Capture the cell that displays the provided text and extract its [X, Y] central coordinate. 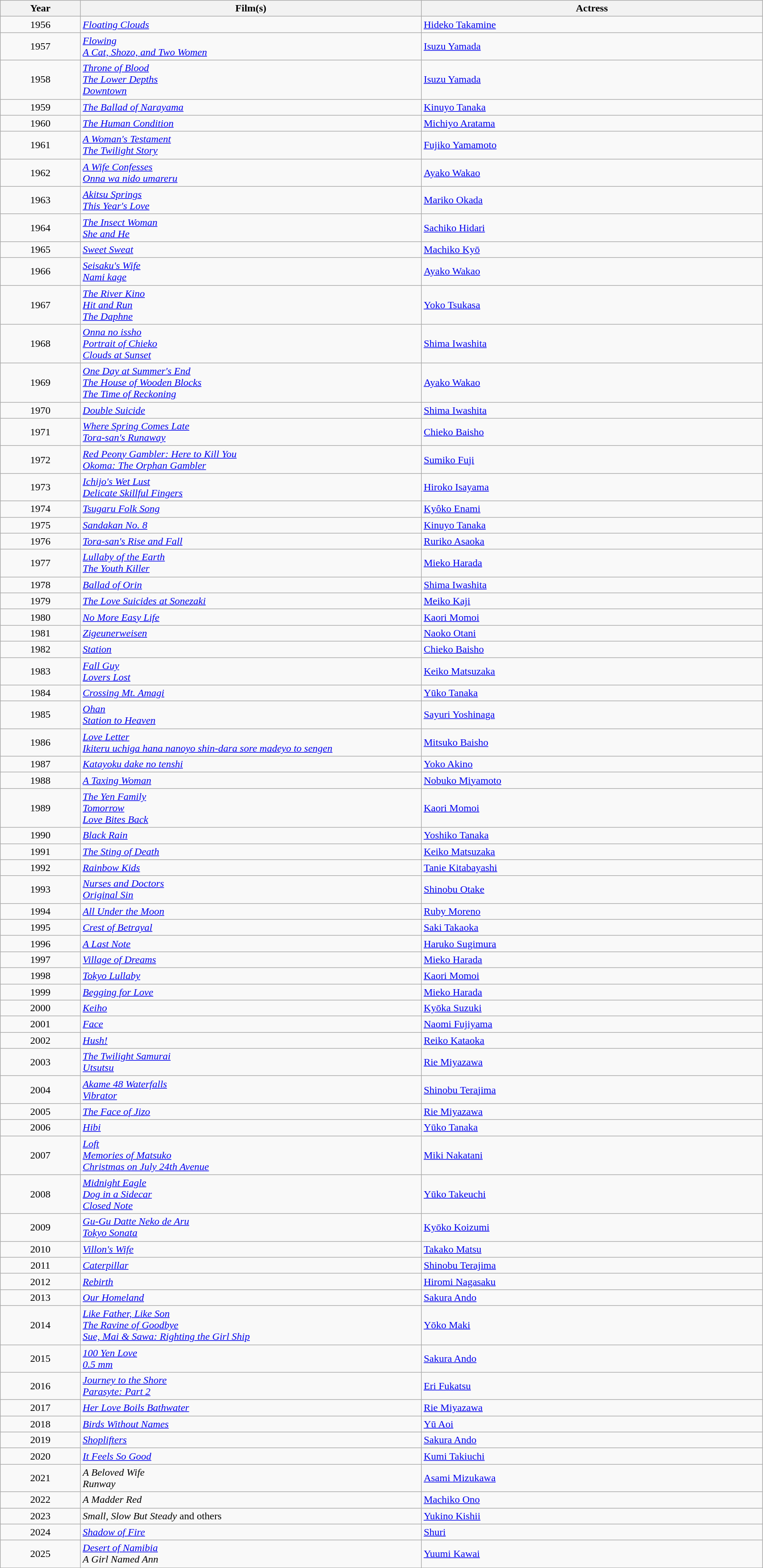
1972 [41, 460]
1989 [41, 808]
2011 [41, 1265]
Michiyo Aratama [592, 123]
1987 [41, 764]
Her Love Boils Bathwater [251, 1408]
FlowingA Cat, Shozo, and Two Women [251, 47]
A Beloved WifeRunway [251, 1478]
LoftMemories of MatsukoChristmas on July 24th Avenue [251, 1155]
Onna no isshoPortrait of ChiekoClouds at Sunset [251, 344]
The Yen FamilyTomorrowLove Bites Back [251, 808]
1991 [41, 852]
Desert of NamibiaA Girl Named Ann [251, 1554]
2019 [41, 1440]
1992 [41, 868]
Ruriko Asaoka [592, 541]
1975 [41, 525]
Kyōko Koizumi [592, 1227]
Rebirth [251, 1281]
Hibi [251, 1128]
1983 [41, 671]
1961 [41, 145]
2004 [41, 1090]
Shoplifters [251, 1440]
Rainbow Kids [251, 868]
1984 [41, 693]
2016 [41, 1386]
A Last Note [251, 943]
Kumi Takiuchi [592, 1456]
Miki Nakatani [592, 1155]
2025 [41, 1554]
Naoko Otani [592, 633]
Machiko Kyō [592, 249]
1966 [41, 271]
Birds Without Names [251, 1424]
Akitsu SpringsThis Year's Love [251, 200]
Film(s) [251, 8]
Our Homeland [251, 1297]
Takako Matsu [592, 1249]
Sumiko Fuji [592, 460]
2009 [41, 1227]
2020 [41, 1456]
Mitsuko Baisho [592, 743]
Yōko Maki [592, 1325]
Hiromi Nagasaku [592, 1281]
2007 [41, 1155]
Crest of Betrayal [251, 927]
Village of Dreams [251, 960]
2010 [41, 1249]
A Woman's TestamentThe Twilight Story [251, 145]
Journey to the ShoreParasyte: Part 2 [251, 1386]
1974 [41, 509]
1973 [41, 487]
The Ballad of Narayama [251, 107]
2006 [41, 1128]
Villon's Wife [251, 1249]
1964 [41, 228]
1997 [41, 960]
2000 [41, 1008]
2008 [41, 1194]
Hush! [251, 1040]
2014 [41, 1325]
Small, Slow But Steady and others [251, 1516]
Haruko Sugimura [592, 943]
Yuumi Kawai [592, 1554]
Shuri [592, 1532]
1994 [41, 911]
Yū Aoi [592, 1424]
Shadow of Fire [251, 1532]
2003 [41, 1062]
The Sting of Death [251, 852]
Reiko Kataoka [592, 1040]
Lullaby of the EarthThe Youth Killer [251, 563]
1956 [41, 25]
1971 [41, 432]
Kyōka Suzuki [592, 1008]
1993 [41, 889]
2022 [41, 1500]
Where Spring Comes LateTora-san's Runaway [251, 432]
Saki Takaoka [592, 927]
Crossing Mt. Amagi [251, 693]
1986 [41, 743]
The Insect WomanShe and He [251, 228]
A Wife ConfessesOnna wa nido umareru [251, 173]
Ballad of Orin [251, 585]
1957 [41, 47]
2017 [41, 1408]
2002 [41, 1040]
1967 [41, 305]
2001 [41, 1024]
2021 [41, 1478]
Floating Clouds [251, 25]
1976 [41, 541]
2012 [41, 1281]
Naomi Fujiyama [592, 1024]
Keiho [251, 1008]
Ichijo's Wet LustDelicate Skillful Fingers [251, 487]
Black Rain [251, 835]
It Feels So Good [251, 1456]
Sachiko Hidari [592, 228]
1982 [41, 649]
Mariko Okada [592, 200]
Shinobu Otake [592, 889]
No More Easy Life [251, 617]
Meiko Kaji [592, 601]
1977 [41, 563]
Hiroko Isayama [592, 487]
Yoko Akino [592, 764]
OhanStation to Heaven [251, 715]
1970 [41, 410]
Yoko Tsukasa [592, 305]
1981 [41, 633]
1988 [41, 780]
Face [251, 1024]
Fall GuyLovers Lost [251, 671]
Tanie Kitabayashi [592, 868]
Akame 48 WaterfallsVibrator [251, 1090]
The Twilight SamuraiUtsutsu [251, 1062]
100 Yen Love0.5 mm [251, 1358]
Gu-Gu Datte Neko de AruTokyo Sonata [251, 1227]
1968 [41, 344]
1996 [41, 943]
Ruby Moreno [592, 911]
The Love Suicides at Sonezaki [251, 601]
1960 [41, 123]
The River KinoHit and RunThe Daphne [251, 305]
Sweet Sweat [251, 249]
Like Father, Like SonThe Ravine of GoodbyeSue, Mai & Sawa: Righting the Girl Ship [251, 1325]
1979 [41, 601]
The Human Condition [251, 123]
1998 [41, 976]
1990 [41, 835]
Asami Mizukawa [592, 1478]
The Face of Jizo [251, 1112]
1969 [41, 383]
1965 [41, 249]
2023 [41, 1516]
Zigeunerweisen [251, 633]
Midnight EagleDog in a SidecarClosed Note [251, 1194]
Year [41, 8]
1985 [41, 715]
Love LetterIkiteru uchiga hana nanoyo shin-dara sore madeyo to sengen [251, 743]
Throne of BloodThe Lower DepthsDowntown [251, 80]
Kyôko Enami [592, 509]
2018 [41, 1424]
Yūko Takeuchi [592, 1194]
A Madder Red [251, 1500]
Yoshiko Tanaka [592, 835]
Station [251, 649]
2005 [41, 1112]
Machiko Ono [592, 1500]
Katayoku dake no tenshi [251, 764]
Tokyo Lullaby [251, 976]
Nobuko Miyamoto [592, 780]
2015 [41, 1358]
Red Peony Gambler: Here to Kill YouOkoma: The Orphan Gambler [251, 460]
1962 [41, 173]
Caterpillar [251, 1265]
Nurses and DoctorsOriginal Sin [251, 889]
All Under the Moon [251, 911]
Seisaku's WifeNami kage [251, 271]
1995 [41, 927]
1959 [41, 107]
Hideko Takamine [592, 25]
Actress [592, 8]
2024 [41, 1532]
Double Suicide [251, 410]
Yukino Kishii [592, 1516]
Begging for Love [251, 992]
2013 [41, 1297]
Eri Fukatsu [592, 1386]
A Taxing Woman [251, 780]
1958 [41, 80]
Tora-san's Rise and Fall [251, 541]
Sayuri Yoshinaga [592, 715]
1999 [41, 992]
Fujiko Yamamoto [592, 145]
1980 [41, 617]
Sandakan No. 8 [251, 525]
1978 [41, 585]
Tsugaru Folk Song [251, 509]
1963 [41, 200]
One Day at Summer's EndThe House of Wooden BlocksThe Time of Reckoning [251, 383]
